Pinpoint the cell where the given text exists, returning its [x, y] midpoint coordinate. 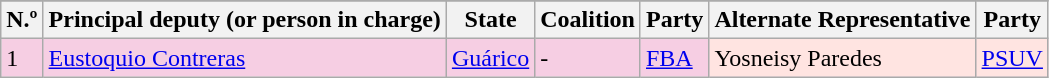
N.º [22, 20]
Coalition [588, 20]
Yosneisy Paredes [842, 58]
Guárico [490, 58]
1 [22, 58]
FBA [674, 58]
State [490, 20]
Alternate Representative [842, 20]
- [588, 58]
PSUV [1012, 58]
Principal deputy (or person in charge) [244, 20]
Eustoquio Contreras [244, 58]
